Return the [x, y] coordinate for the center point of the cell that contains the specified text.  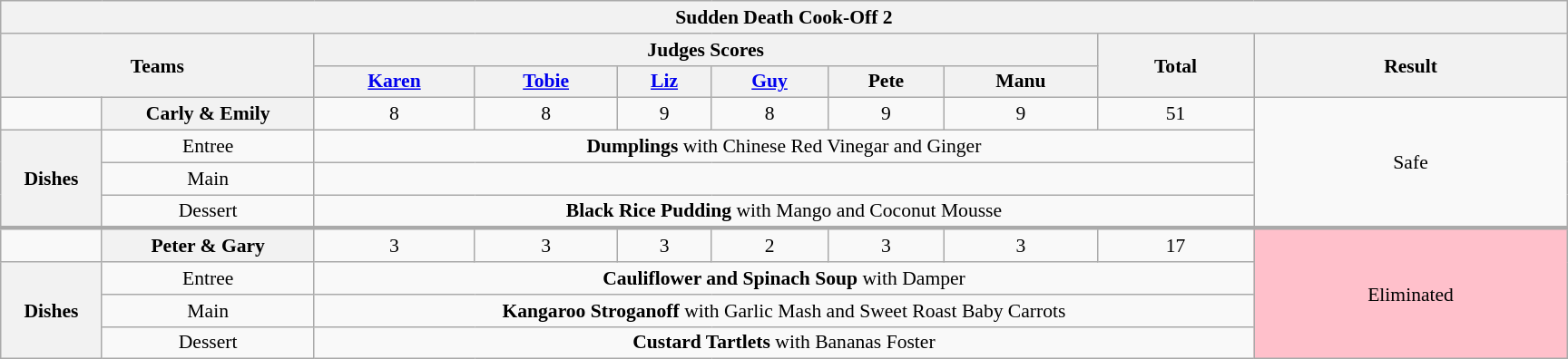
17 [1176, 245]
51 [1176, 114]
Judges Scores [706, 49]
Sudden Death Cook-Off 2 [784, 17]
Kangaroo Stroganoff with Garlic Mash and Sweet Roast Baby Carrots [784, 310]
Result [1410, 65]
Black Rice Pudding with Mango and Coconut Mousse [784, 210]
Eliminated [1410, 294]
Teams [158, 65]
Peter & Gary [208, 245]
Tobie [546, 82]
Safe [1410, 163]
Carly & Emily [208, 114]
Guy [769, 82]
2 [769, 245]
Cauliflower and Spinach Soup with Damper [784, 278]
Custard Tartlets with Bananas Foster [784, 343]
Dumplings with Chinese Red Vinegar and Ginger [784, 146]
Karen [394, 82]
Liz [664, 82]
Total [1176, 65]
Manu [1022, 82]
Pete [886, 82]
